Detect which cell encompasses the target text, then output its (X, Y) center coordinate. 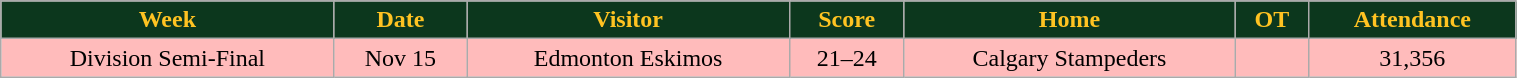
Date (400, 20)
Week (168, 20)
OT (1272, 20)
Attendance (1412, 20)
Division Semi-Final (168, 58)
Score (846, 20)
Home (1070, 20)
31,356 (1412, 58)
Visitor (628, 20)
Calgary Stampeders (1070, 58)
21–24 (846, 58)
Nov 15 (400, 58)
Edmonton Eskimos (628, 58)
